Search for the cell housing the specified text and yield its [X, Y] center coordinate. 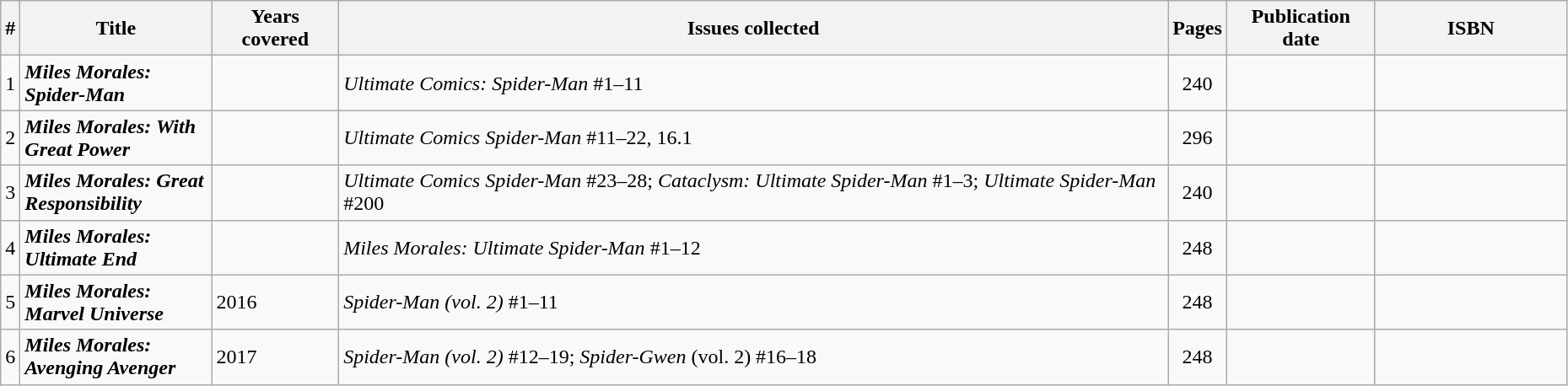
Miles Morales: With Great Power [116, 138]
Miles Morales: Ultimate End [116, 248]
Miles Morales: Marvel Universe [116, 302]
# [10, 29]
4 [10, 248]
2016 [275, 302]
2017 [275, 357]
2 [10, 138]
Years covered [275, 29]
Issues collected [754, 29]
ISBN [1471, 29]
Miles Morales: Spider-Man [116, 83]
Miles Morales: Great Responsibility [116, 192]
Spider-Man (vol. 2) #1–11 [754, 302]
Ultimate Comics Spider-Man #11–22, 16.1 [754, 138]
6 [10, 357]
Ultimate Comics: Spider-Man #1–11 [754, 83]
Miles Morales: Ultimate Spider-Man #1–12 [754, 248]
3 [10, 192]
Title [116, 29]
Ultimate Comics Spider-Man #23–28; Cataclysm: Ultimate Spider-Man #1–3; Ultimate Spider-Man #200 [754, 192]
296 [1198, 138]
Miles Morales: Avenging Avenger [116, 357]
Spider-Man (vol. 2) #12–19; Spider-Gwen (vol. 2) #16–18 [754, 357]
1 [10, 83]
5 [10, 302]
Publication date [1301, 29]
Pages [1198, 29]
